Capture the cell that displays the provided text and extract its [X, Y] central coordinate. 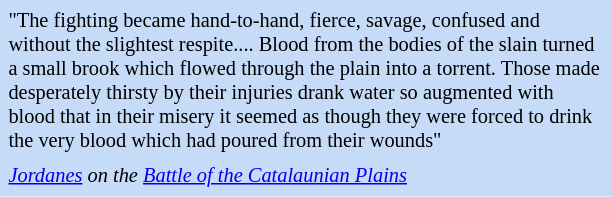
Jordanes on the Battle of the Catalaunian Plains [306, 176]
